Return [X, Y] of the center of cell containing provided text 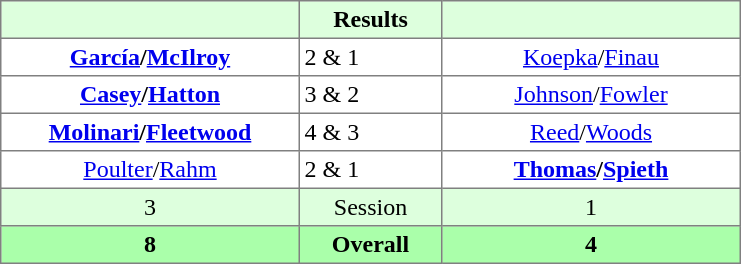
1 [591, 207]
Molinari/Fleetwood [150, 132]
3 & 2 [370, 95]
Casey/Hatton [150, 95]
Reed/Woods [591, 132]
4 [591, 245]
8 [150, 245]
Johnson/Fowler [591, 95]
Koepka/Finau [591, 57]
4 & 3 [370, 132]
Overall [370, 245]
Session [370, 207]
García/McIlroy [150, 57]
Results [370, 20]
Thomas/Spieth [591, 170]
3 [150, 207]
Poulter/Rahm [150, 170]
